Search for the cell housing the specified text and yield its [X, Y] center coordinate. 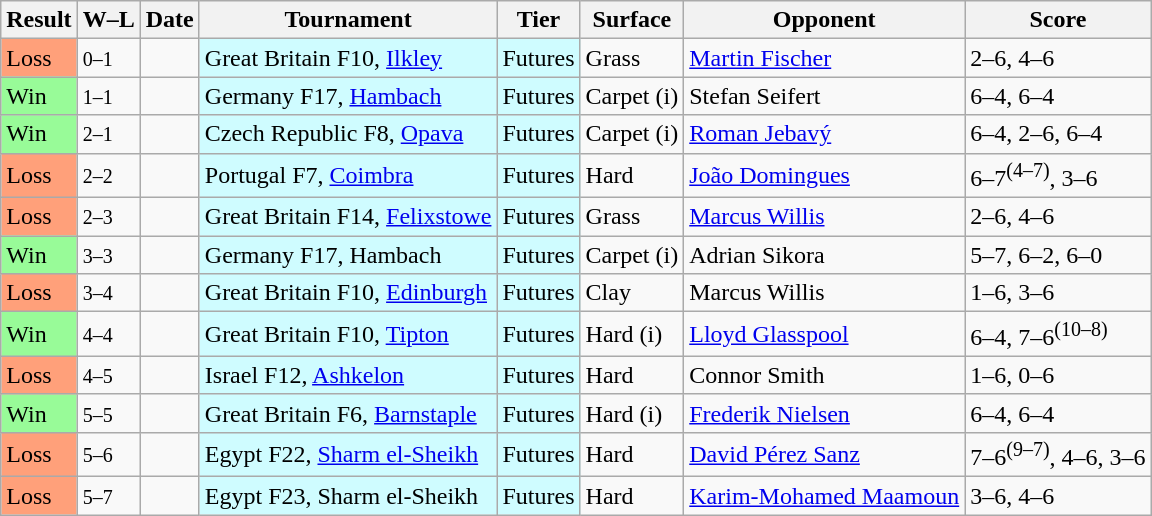
Lloyd Glasspool [824, 334]
Great Britain F10, Edinburgh [348, 293]
5–7 [108, 496]
W–L [108, 20]
Result [39, 20]
Portugal F7, Coimbra [348, 176]
Karim-Mohamed Maamoun [824, 496]
Score [1058, 20]
Adrian Sikora [824, 255]
Great Britain F6, Barnstaple [348, 413]
3–3 [108, 255]
1–6, 3–6 [1058, 293]
João Domingues [824, 176]
Tournament [348, 20]
4–5 [108, 375]
Connor Smith [824, 375]
Tier [538, 20]
Great Britain F14, Felixstowe [348, 217]
3–6, 4–6 [1058, 496]
Czech Republic F8, Opava [348, 134]
David Pérez Sanz [824, 454]
Date [170, 20]
Surface [632, 20]
6–7(4–7), 3–6 [1058, 176]
Roman Jebavý [824, 134]
0–1 [108, 58]
3–4 [108, 293]
2–2 [108, 176]
7–6(9–7), 4–6, 3–6 [1058, 454]
Great Britain F10, Ilkley [348, 58]
Opponent [824, 20]
Great Britain F10, Tipton [348, 334]
Stefan Seifert [824, 96]
Clay [632, 293]
Israel F12, Ashkelon [348, 375]
6–4, 2–6, 6–4 [1058, 134]
6–4, 7–6(10–8) [1058, 334]
5–5 [108, 413]
5–7, 6–2, 6–0 [1058, 255]
Egypt F22, Sharm el-Sheikh [348, 454]
1–1 [108, 96]
Frederik Nielsen [824, 413]
Martin Fischer [824, 58]
2–3 [108, 217]
Egypt F23, Sharm el-Sheikh [348, 496]
4–4 [108, 334]
5–6 [108, 454]
1–6, 0–6 [1058, 375]
2–1 [108, 134]
